Search for the cell housing the specified text and yield its (X, Y) center coordinate. 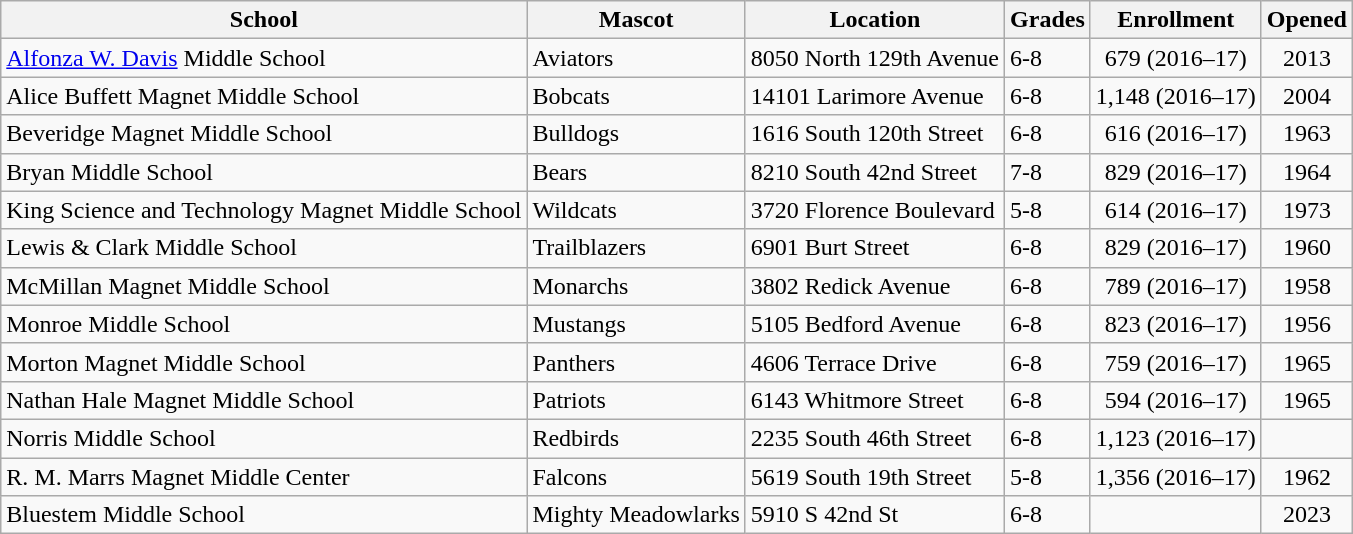
4606 Terrace Drive (874, 362)
3802 Redick Avenue (874, 286)
Falcons (636, 477)
School (264, 20)
6901 Burt Street (874, 248)
1616 South 120th Street (874, 134)
Alice Buffett Magnet Middle School (264, 96)
Bobcats (636, 96)
Beveridge Magnet Middle School (264, 134)
1962 (1306, 477)
Bluestem Middle School (264, 515)
Morton Magnet Middle School (264, 362)
1956 (1306, 324)
1,123 (2016–17) (1176, 438)
5619 South 19th Street (874, 477)
Mascot (636, 20)
Norris Middle School (264, 438)
679 (2016–17) (1176, 58)
823 (2016–17) (1176, 324)
Mighty Meadowlarks (636, 515)
759 (2016–17) (1176, 362)
Bryan Middle School (264, 172)
Location (874, 20)
614 (2016–17) (1176, 210)
Panthers (636, 362)
1958 (1306, 286)
2013 (1306, 58)
Opened (1306, 20)
Monroe Middle School (264, 324)
Redbirds (636, 438)
1963 (1306, 134)
8210 South 42nd Street (874, 172)
Wildcats (636, 210)
1,356 (2016–17) (1176, 477)
Monarchs (636, 286)
McMillan Magnet Middle School (264, 286)
Trailblazers (636, 248)
2023 (1306, 515)
1,148 (2016–17) (1176, 96)
Bulldogs (636, 134)
616 (2016–17) (1176, 134)
594 (2016–17) (1176, 400)
7-8 (1048, 172)
Lewis & Clark Middle School (264, 248)
2235 South 46th Street (874, 438)
789 (2016–17) (1176, 286)
Mustangs (636, 324)
Aviators (636, 58)
14101 Larimore Avenue (874, 96)
Nathan Hale Magnet Middle School (264, 400)
1973 (1306, 210)
1964 (1306, 172)
3720 Florence Boulevard (874, 210)
Grades (1048, 20)
King Science and Technology Magnet Middle School (264, 210)
6143 Whitmore Street (874, 400)
5105 Bedford Avenue (874, 324)
8050 North 129th Avenue (874, 58)
Enrollment (1176, 20)
R. M. Marrs Magnet Middle Center (264, 477)
Bears (636, 172)
1960 (1306, 248)
Patriots (636, 400)
5910 S 42nd St (874, 515)
2004 (1306, 96)
Alfonza W. Davis Middle School (264, 58)
